Scan for the cell matching the given text and deliver its (x, y) coordinate at center. 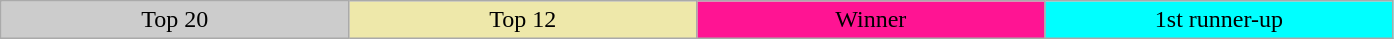
Top 12 (523, 20)
1st runner-up (1219, 20)
Winner (871, 20)
Top 20 (175, 20)
